Search for the cell housing the specified text and yield its (x, y) center coordinate. 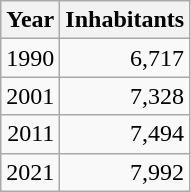
2001 (30, 96)
6,717 (125, 58)
7,494 (125, 134)
7,328 (125, 96)
Inhabitants (125, 20)
2021 (30, 172)
7,992 (125, 172)
1990 (30, 58)
Year (30, 20)
2011 (30, 134)
